Output the [x, y] coordinate of the center of the cell containing the given text.  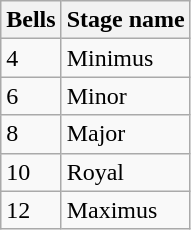
Maximus [126, 210]
Stage name [126, 20]
6 [31, 96]
10 [31, 172]
Bells [31, 20]
Minor [126, 96]
12 [31, 210]
Major [126, 134]
Royal [126, 172]
8 [31, 134]
Minimus [126, 58]
4 [31, 58]
